Determine the [x, y] coordinate at the center of the cell enclosing the given text.  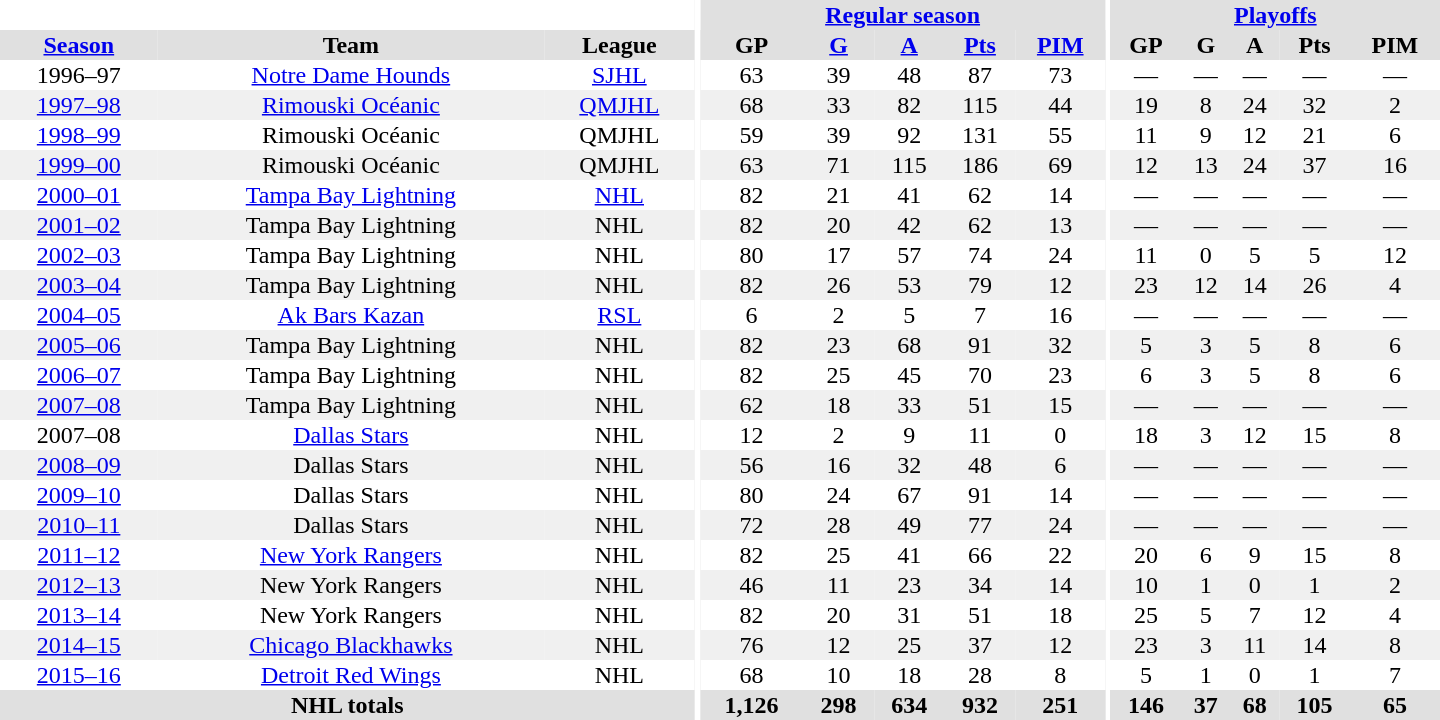
Regular season [902, 15]
2004–05 [79, 315]
932 [980, 705]
2000–01 [79, 195]
71 [838, 165]
2011–12 [79, 555]
Notre Dame Hounds [351, 75]
72 [752, 525]
56 [752, 465]
1999–00 [79, 165]
59 [752, 135]
Detroit Red Wings [351, 675]
53 [910, 285]
2009–10 [79, 495]
NHL totals [348, 705]
2015–16 [79, 675]
2014–15 [79, 645]
67 [910, 495]
65 [1395, 705]
76 [752, 645]
1996–97 [79, 75]
1,126 [752, 705]
34 [980, 585]
74 [980, 255]
RSL [619, 315]
66 [980, 555]
1997–98 [79, 105]
87 [980, 75]
69 [1060, 165]
Ak Bars Kazan [351, 315]
SJHL [619, 75]
49 [910, 525]
2005–06 [79, 345]
Chicago Blackhawks [351, 645]
73 [1060, 75]
League [619, 45]
19 [1146, 105]
Team [351, 45]
146 [1146, 705]
298 [838, 705]
131 [980, 135]
55 [1060, 135]
105 [1314, 705]
17 [838, 255]
44 [1060, 105]
57 [910, 255]
Season [79, 45]
186 [980, 165]
2001–02 [79, 225]
70 [980, 375]
2012–13 [79, 585]
2013–14 [79, 615]
2008–09 [79, 465]
Playoffs [1276, 15]
2006–07 [79, 375]
634 [910, 705]
251 [1060, 705]
45 [910, 375]
31 [910, 615]
2003–04 [79, 285]
2010–11 [79, 525]
42 [910, 225]
22 [1060, 555]
2002–03 [79, 255]
79 [980, 285]
92 [910, 135]
1998–99 [79, 135]
77 [980, 525]
46 [752, 585]
